Extract the (X, Y) coordinate from the center of the cell holding the provided text.  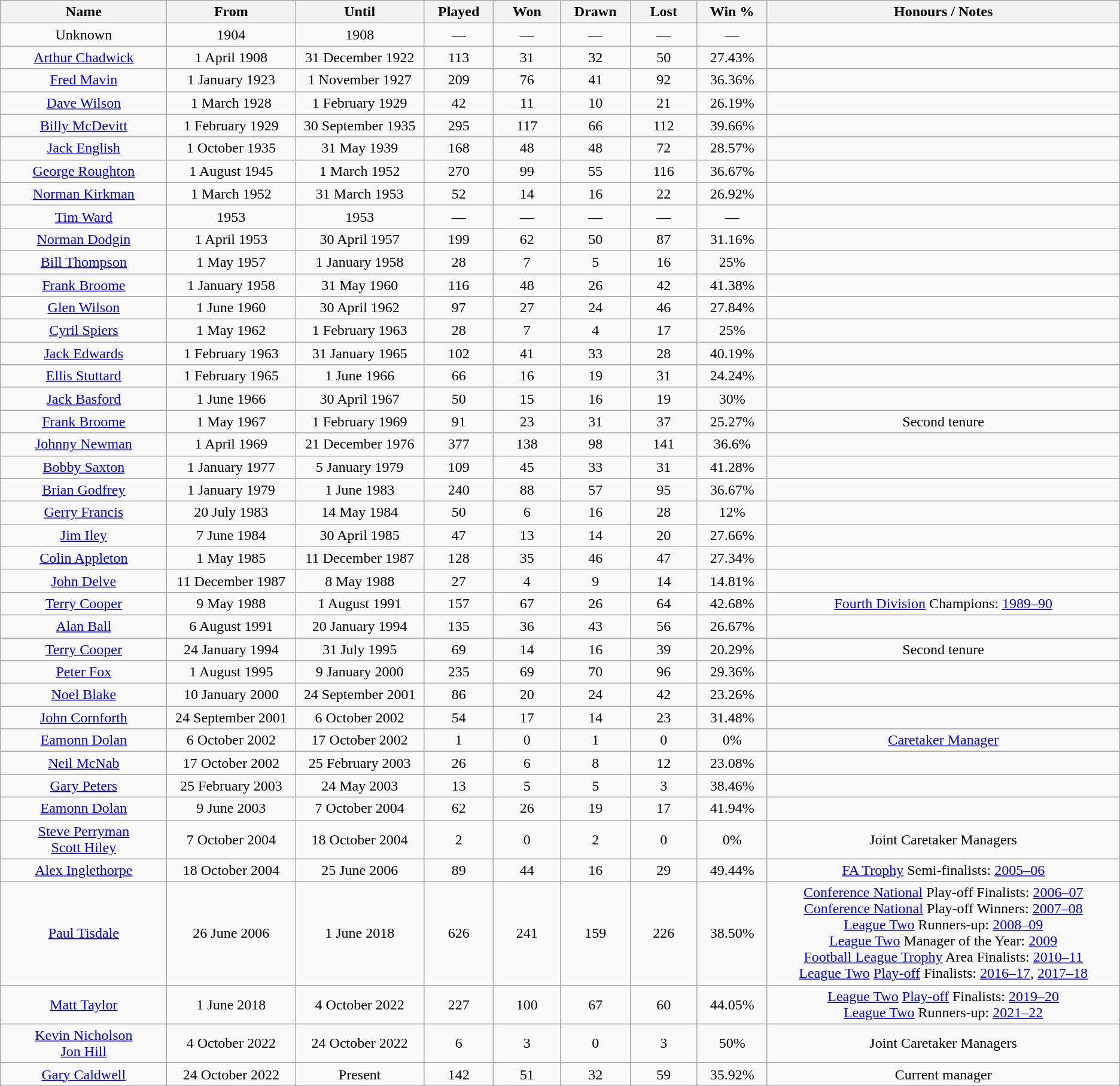
26.92% (732, 194)
626 (459, 933)
54 (459, 718)
Cyril Spiers (84, 331)
31 March 1953 (360, 194)
27.34% (732, 558)
14 May 1984 (360, 513)
88 (527, 490)
87 (664, 239)
241 (527, 933)
21 (664, 103)
99 (527, 171)
6 August 1991 (231, 626)
100 (527, 1005)
98 (595, 444)
Won (527, 12)
Noel Blake (84, 695)
8 (595, 763)
10 (595, 103)
10 January 2000 (231, 695)
102 (459, 353)
50% (732, 1043)
1 June 1983 (360, 490)
1 May 1957 (231, 262)
Win % (732, 12)
138 (527, 444)
Alex Inglethorpe (84, 870)
42.68% (732, 603)
39 (664, 649)
Neil McNab (84, 763)
Alan Ball (84, 626)
25.27% (732, 422)
89 (459, 870)
9 June 2003 (231, 809)
23.08% (732, 763)
55 (595, 171)
12% (732, 513)
1 May 1985 (231, 558)
51 (527, 1074)
270 (459, 171)
Name (84, 12)
26 June 2006 (231, 933)
1 August 1995 (231, 672)
40.19% (732, 353)
Billy McDevitt (84, 126)
226 (664, 933)
9 (595, 581)
Caretaker Manager (943, 740)
36.36% (732, 80)
20 January 1994 (360, 626)
135 (459, 626)
41.94% (732, 809)
31.16% (732, 239)
Unknown (84, 35)
28.57% (732, 148)
113 (459, 57)
45 (527, 467)
7 June 1984 (231, 535)
Kevin Nicholson Jon Hill (84, 1043)
117 (527, 126)
1 January 1979 (231, 490)
1 January 1923 (231, 80)
27.43% (732, 57)
39.66% (732, 126)
Bobby Saxton (84, 467)
240 (459, 490)
41.28% (732, 467)
31 May 1960 (360, 285)
Drawn (595, 12)
27.84% (732, 308)
44.05% (732, 1005)
92 (664, 80)
20 July 1983 (231, 513)
159 (595, 933)
12 (664, 763)
30 April 1985 (360, 535)
97 (459, 308)
1 April 1969 (231, 444)
24 January 1994 (231, 649)
26.67% (732, 626)
Fourth Division Champions: 1989–90 (943, 603)
38.46% (732, 786)
FA Trophy Semi-finalists: 2005–06 (943, 870)
141 (664, 444)
57 (595, 490)
25 June 2006 (360, 870)
29.36% (732, 672)
199 (459, 239)
31 May 1939 (360, 148)
27.66% (732, 535)
24.24% (732, 376)
1 June 1960 (231, 308)
Lost (664, 12)
23.26% (732, 695)
128 (459, 558)
9 May 1988 (231, 603)
43 (595, 626)
76 (527, 80)
377 (459, 444)
Ellis Stuttard (84, 376)
20.29% (732, 649)
1 April 1908 (231, 57)
157 (459, 603)
1 April 1953 (231, 239)
1 February 1965 (231, 376)
91 (459, 422)
30 April 1967 (360, 399)
35.92% (732, 1074)
Jim Iley (84, 535)
235 (459, 672)
86 (459, 695)
64 (664, 603)
George Roughton (84, 171)
1 March 1928 (231, 103)
9 January 2000 (360, 672)
11 (527, 103)
Tim Ward (84, 216)
From (231, 12)
168 (459, 148)
30 April 1962 (360, 308)
209 (459, 80)
36 (527, 626)
Bill Thompson (84, 262)
22 (664, 194)
72 (664, 148)
Colin Appleton (84, 558)
1904 (231, 35)
24 May 2003 (360, 786)
59 (664, 1074)
14.81% (732, 581)
Gerry Francis (84, 513)
8 May 1988 (360, 581)
1 May 1967 (231, 422)
1908 (360, 35)
Glen Wilson (84, 308)
Dave Wilson (84, 103)
John Delve (84, 581)
96 (664, 672)
5 January 1979 (360, 467)
31 December 1922 (360, 57)
1 January 1977 (231, 467)
Matt Taylor (84, 1005)
1 May 1962 (231, 331)
95 (664, 490)
35 (527, 558)
Peter Fox (84, 672)
1 February 1969 (360, 422)
36.6% (732, 444)
Brian Godfrey (84, 490)
38.50% (732, 933)
1 October 1935 (231, 148)
1 August 1945 (231, 171)
Paul Tisdale (84, 933)
31 January 1965 (360, 353)
Played (459, 12)
109 (459, 467)
Fred Mavin (84, 80)
Gary Peters (84, 786)
52 (459, 194)
31 July 1995 (360, 649)
142 (459, 1074)
30 April 1957 (360, 239)
227 (459, 1005)
Arthur Chadwick (84, 57)
60 (664, 1005)
League Two Play-off Finalists: 2019–20League Two Runners-up: 2021–22 (943, 1005)
29 (664, 870)
1 November 1927 (360, 80)
Gary Caldwell (84, 1074)
15 (527, 399)
30 September 1935 (360, 126)
44 (527, 870)
295 (459, 126)
49.44% (732, 870)
Norman Kirkman (84, 194)
1 August 1991 (360, 603)
Present (360, 1074)
31.48% (732, 718)
Jack Basford (84, 399)
30% (732, 399)
26.19% (732, 103)
Honours / Notes (943, 12)
37 (664, 422)
Current manager (943, 1074)
John Cornforth (84, 718)
Until (360, 12)
112 (664, 126)
Jack Edwards (84, 353)
41.38% (732, 285)
56 (664, 626)
Johnny Newman (84, 444)
Jack English (84, 148)
21 December 1976 (360, 444)
Steve Perryman Scott Hiley (84, 840)
Norman Dodgin (84, 239)
70 (595, 672)
